Return (X, Y) of the center of cell containing provided text 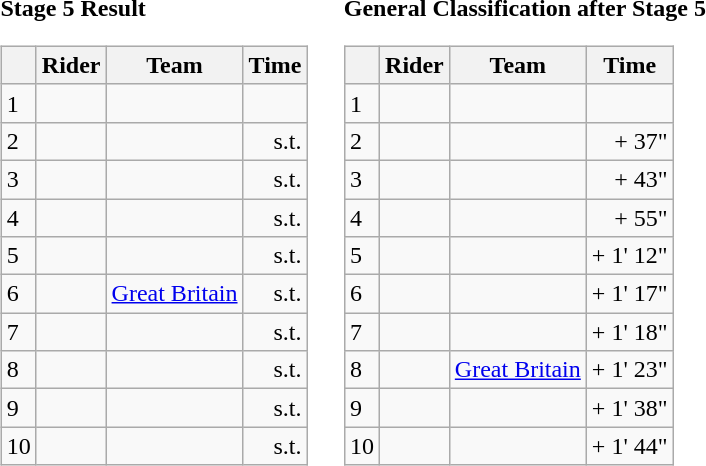
+ 1' 12" (630, 256)
+ 55" (630, 217)
+ 1' 18" (630, 332)
+ 1' 23" (630, 370)
+ 43" (630, 179)
+ 1' 17" (630, 294)
+ 1' 38" (630, 408)
+ 37" (630, 141)
+ 1' 44" (630, 446)
